Detect which cell encompasses the target text, then output its [x, y] center coordinate. 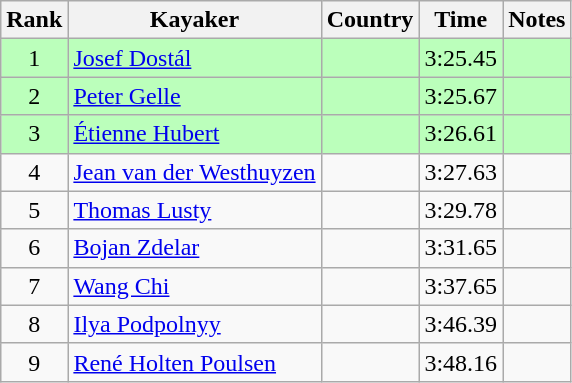
Thomas Lusty [194, 210]
Peter Gelle [194, 96]
7 [34, 286]
Étienne Hubert [194, 134]
Time [461, 20]
8 [34, 324]
Notes [537, 20]
Rank [34, 20]
3:25.45 [461, 58]
Wang Chi [194, 286]
3:46.39 [461, 324]
1 [34, 58]
2 [34, 96]
3:48.16 [461, 362]
9 [34, 362]
3:26.61 [461, 134]
5 [34, 210]
Kayaker [194, 20]
3:37.65 [461, 286]
René Holten Poulsen [194, 362]
3:25.67 [461, 96]
3:27.63 [461, 172]
Ilya Podpolnyy [194, 324]
3:29.78 [461, 210]
Jean van der Westhuyzen [194, 172]
6 [34, 248]
3:31.65 [461, 248]
3 [34, 134]
Country [370, 20]
Bojan Zdelar [194, 248]
Josef Dostál [194, 58]
4 [34, 172]
